Return the [X, Y] coordinate for the center point of the cell that contains the specified text.  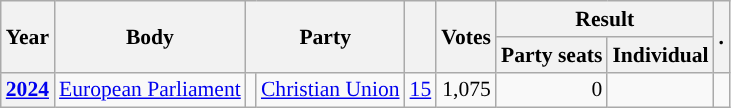
European Parliament [150, 90]
0 [552, 90]
15 [421, 90]
Christian Union [330, 90]
Individual [660, 55]
Result [605, 19]
. [722, 36]
Body [150, 36]
Party seats [552, 55]
1,075 [466, 90]
Year [28, 36]
Votes [466, 36]
Party [326, 36]
2024 [28, 90]
